Find where the given text appears and provide that cell's center as (X, Y) coordinate. 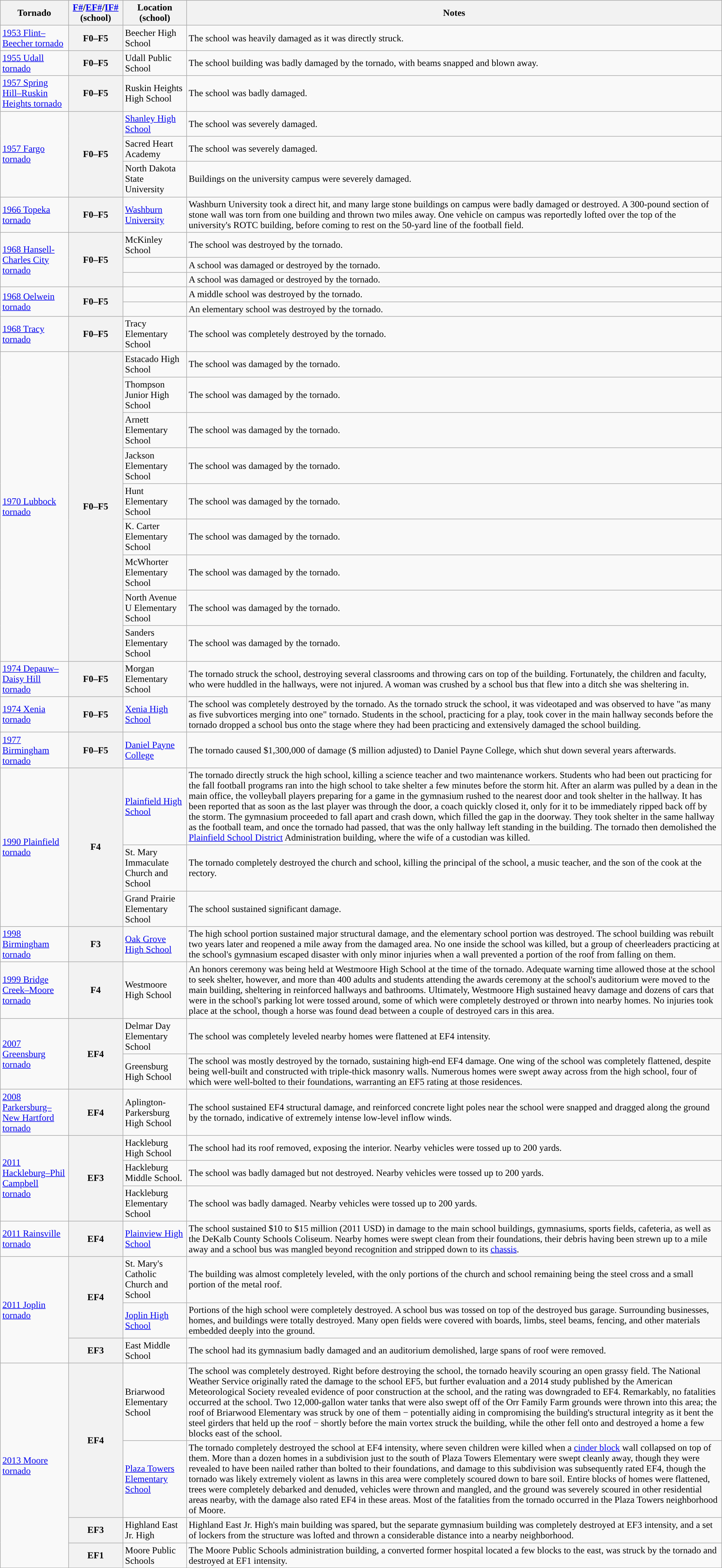
1968 Hansell-Charles City tornado (34, 259)
Oak Grove High School (155, 944)
Xenia High School (155, 714)
1968 Oelwein tornado (34, 301)
Hackleburg Elementary School (155, 1203)
Notes (454, 13)
North Dakota State University (155, 179)
1970 Lubbock tornado (34, 507)
Location (school) (155, 13)
Morgan Elementary School (155, 679)
The school was destroyed by the tornado. (454, 245)
1998 Birmingham tornado (34, 944)
Thompson Junior High School (155, 395)
Arnett Elementary School (155, 430)
The school was completely destroyed by the tornado. (454, 334)
2011 Hackleburg–Phil Campbell tornado (34, 1178)
The school was completely leveled nearby homes were flattened at EF4 intensity. (454, 1036)
Tracy Elementary School (155, 334)
An elementary school was destroyed by the tornado. (454, 309)
2013 Moore tornado (34, 1465)
Briarwood Elementary School (155, 1402)
Plainfield High School (155, 806)
K. Carter Elementary School (155, 537)
Tornado (34, 13)
1974 Depauw–Daisy Hill tornado (34, 679)
Highland East Jr. High (155, 1530)
Aplington-Parkersburg High School (155, 1112)
F3 (96, 944)
The school was badly damaged. (454, 93)
The school was badly damaged but not destroyed. Nearby vehicles were tossed up to 200 yards. (454, 1173)
1990 Plainfield tornado (34, 847)
Sacred Heart Academy (155, 149)
North Avenue U Elementary School (155, 608)
Beecher High School (155, 38)
1977 Birmingham tornado (34, 750)
The school sustained significant damage. (454, 908)
F#/EF#/IF# (school) (96, 13)
Shanley High School (155, 123)
Delmar Day Elementary School (155, 1036)
1955 Udall tornado (34, 63)
Joplin High School (155, 1320)
Grand Prairie Elementary School (155, 908)
Plainview High School (155, 1239)
2007 Greensburg tornado (34, 1054)
McKinley School (155, 245)
Estacado High School (155, 364)
The tornado caused $1,300,000 of damage ($ million adjusted) to Daniel Payne College, which shut down several years afterwards. (454, 750)
Hunt Elementary School (155, 501)
The school was badly damaged. Nearby vehicles were tossed up to 200 yards. (454, 1203)
2011 Rainsville tornado (34, 1239)
1953 Flint–Beecher tornado (34, 38)
The tornado completely destroyed the church and school, killing the principal of the school, a music teacher, and the son of the cook at the rectory. (454, 868)
McWhorter Elementary School (155, 572)
1974 Xenia tornado (34, 714)
Hackleburg High School (155, 1148)
1957 Spring Hill–Ruskin Heights tornado (34, 93)
Sanders Elementary School (155, 643)
1968 Tracy tornado (34, 334)
Moore Public Schools (155, 1555)
Westmoore High School (155, 990)
1999 Bridge Creek–Moore tornado (34, 990)
A middle school was destroyed by the tornado. (454, 294)
Udall Public School (155, 63)
Daniel Payne College (155, 750)
The school building was badly damaged by the tornado, with beams snapped and blown away. (454, 63)
The school was heavily damaged as it was directly struck. (454, 38)
1957 Fargo tornado (34, 154)
Ruskin Heights High School (155, 93)
Jackson Elementary School (155, 466)
St. Mary's Catholic Church and School (155, 1280)
Hackleburg Middle School. (155, 1173)
The school had its gymnasium badly damaged and an auditorium demolished, large spans of roof were removed. (454, 1351)
The school had its roof removed, exposing the interior. Nearby vehicles were tossed up to 200 yards. (454, 1148)
Plaza Towers Elementary School (155, 1479)
2008 Parkersburg–New Hartford tornado (34, 1112)
1966 Topeka tornado (34, 215)
Buildings on the university campus were severely damaged. (454, 179)
Greensburg High School (155, 1072)
EF1 (96, 1555)
St. Mary Immaculate Church and School (155, 868)
East Middle School (155, 1351)
2011 Joplin tornado (34, 1310)
Washburn University (155, 215)
